For the text-containing cell, return its midpoint in [X, Y] coordinate format. 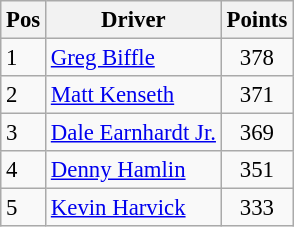
3 [24, 133]
Points [256, 20]
Greg Biffle [134, 58]
5 [24, 208]
Matt Kenseth [134, 95]
378 [256, 58]
369 [256, 133]
371 [256, 95]
Dale Earnhardt Jr. [134, 133]
2 [24, 95]
Pos [24, 20]
1 [24, 58]
4 [24, 170]
333 [256, 208]
Denny Hamlin [134, 170]
Driver [134, 20]
351 [256, 170]
Kevin Harvick [134, 208]
